Search for the cell housing the specified text and yield its [x, y] center coordinate. 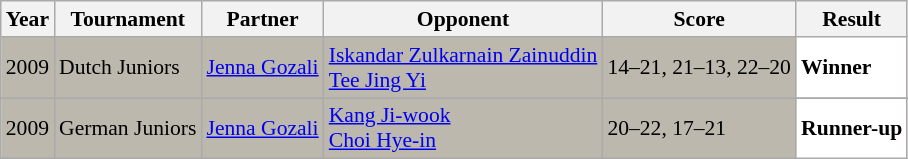
Partner [262, 19]
Dutch Juniors [128, 68]
Result [852, 19]
Tournament [128, 19]
14–21, 21–13, 22–20 [699, 68]
Kang Ji-wook Choi Hye-in [464, 128]
German Juniors [128, 128]
Winner [852, 68]
Year [28, 19]
Score [699, 19]
Iskandar Zulkarnain Zainuddin Tee Jing Yi [464, 68]
Opponent [464, 19]
20–22, 17–21 [699, 128]
Runner-up [852, 128]
